Return [X, Y] of the center of cell containing provided text 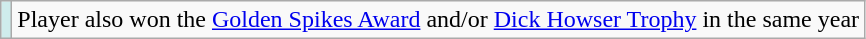
Player also won the Golden Spikes Award and/or Dick Howser Trophy in the same year [438, 20]
